For the text-containing cell, return its midpoint in [X, Y] coordinate format. 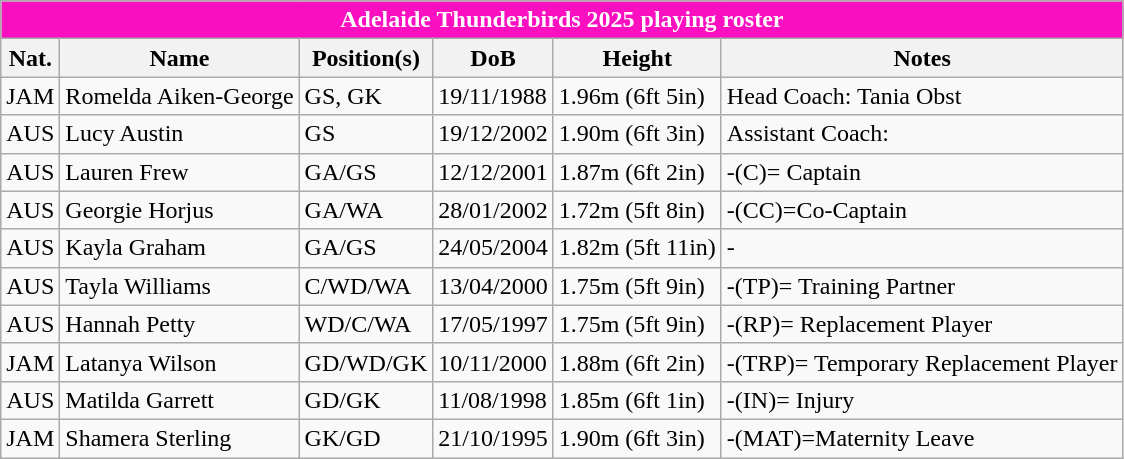
GD/WD/GK [366, 362]
Assistant Coach: [922, 134]
1.96m (6ft 5in) [637, 96]
Georgie Horjus [180, 210]
Height [637, 58]
GS, GK [366, 96]
13/04/2000 [493, 286]
1.82m (5ft 11in) [637, 248]
1.85m (6ft 1in) [637, 400]
WD/C/WA [366, 324]
GA/WA [366, 210]
GK/GD [366, 438]
Notes [922, 58]
Kayla Graham [180, 248]
-(TP)= Training Partner [922, 286]
Lucy Austin [180, 134]
1.88m (6ft 2in) [637, 362]
10/11/2000 [493, 362]
-(MAT)=Maternity Leave [922, 438]
Adelaide Thunderbirds 2025 playing roster [562, 20]
-(CC)=Co-Captain [922, 210]
DoB [493, 58]
-(TRP)= Temporary Replacement Player [922, 362]
Nat. [30, 58]
Matilda Garrett [180, 400]
-(IN)= Injury [922, 400]
Romelda Aiken-George [180, 96]
-(C)= Captain [922, 172]
GD/GK [366, 400]
Tayla Williams [180, 286]
Head Coach: Tania Obst [922, 96]
C/WD/WA [366, 286]
Latanya Wilson [180, 362]
-(RP)= Replacement Player [922, 324]
12/12/2001 [493, 172]
Lauren Frew [180, 172]
11/08/1998 [493, 400]
21/10/1995 [493, 438]
- [922, 248]
19/12/2002 [493, 134]
1.72m (5ft 8in) [637, 210]
1.87m (6ft 2in) [637, 172]
GS [366, 134]
24/05/2004 [493, 248]
Name [180, 58]
17/05/1997 [493, 324]
Hannah Petty [180, 324]
Position(s) [366, 58]
28/01/2002 [493, 210]
Shamera Sterling [180, 438]
19/11/1988 [493, 96]
